Find where the given text appears and provide that cell's center as [x, y] coordinate. 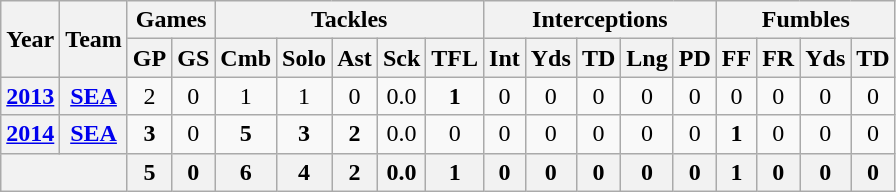
Games [170, 20]
2014 [30, 134]
Team [94, 39]
Sck [401, 58]
2013 [30, 96]
Year [30, 39]
FF [736, 58]
Tackles [350, 20]
PD [694, 58]
Fumbles [806, 20]
TFL [455, 58]
4 [304, 172]
Int [505, 58]
6 [246, 172]
Interceptions [600, 20]
Solo [304, 58]
Ast [355, 58]
FR [778, 58]
Lng [647, 58]
GS [194, 58]
GP [149, 58]
Cmb [246, 58]
